Detect which cell encompasses the target text, then output its [x, y] center coordinate. 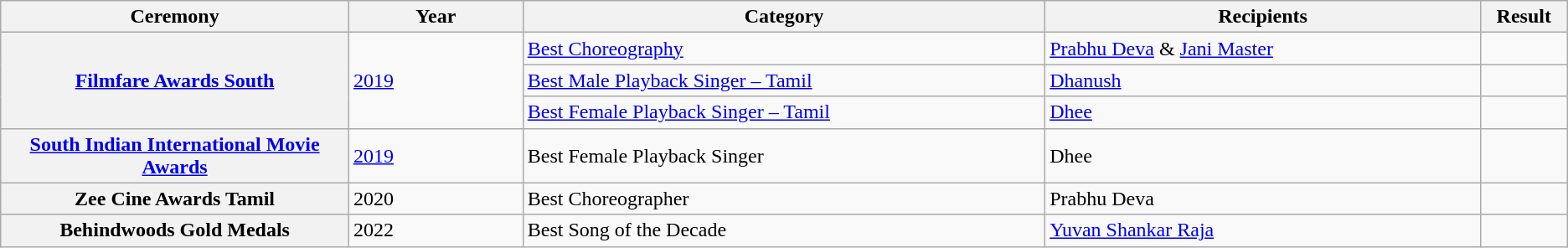
Behindwoods Gold Medals [175, 230]
Best Choreography [784, 49]
Filmfare Awards South [175, 80]
Best Choreographer [784, 199]
Result [1524, 17]
South Indian International Movie Awards [175, 156]
Prabhu Deva & Jani Master [1263, 49]
Best Song of the Decade [784, 230]
Prabhu Deva [1263, 199]
2020 [436, 199]
Yuvan Shankar Raja [1263, 230]
Zee Cine Awards Tamil [175, 199]
2022 [436, 230]
Dhanush [1263, 80]
Best Female Playback Singer – Tamil [784, 112]
Ceremony [175, 17]
Best Male Playback Singer – Tamil [784, 80]
Category [784, 17]
Year [436, 17]
Recipients [1263, 17]
Best Female Playback Singer [784, 156]
